Search for the cell housing the specified text and yield its [X, Y] center coordinate. 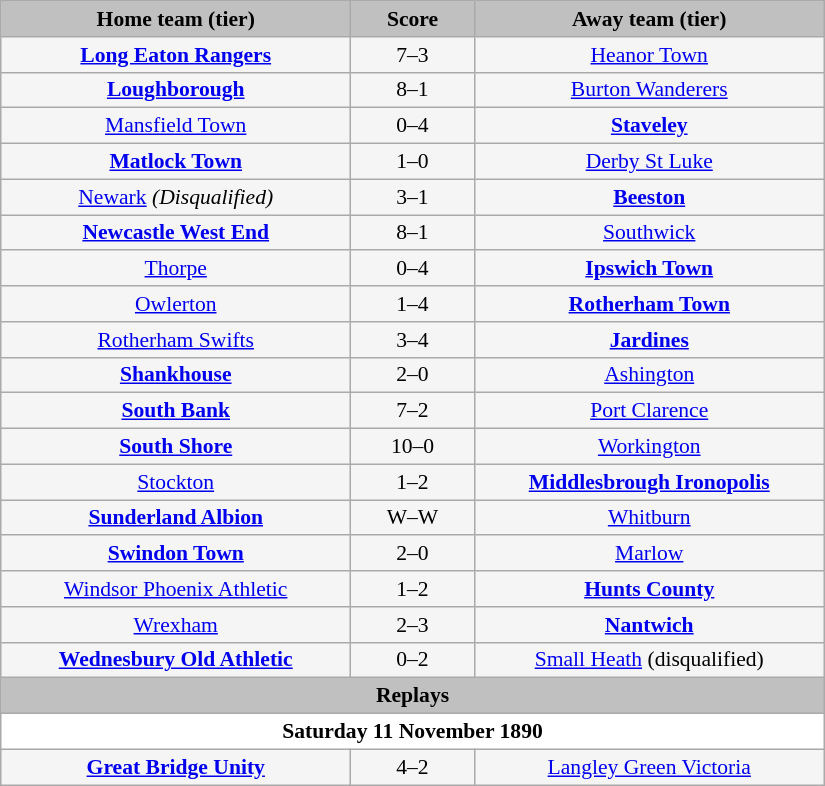
Matlock Town [176, 162]
W–W [413, 518]
Owlerton [176, 304]
3–1 [413, 197]
Home team (tier) [176, 19]
Ashington [649, 375]
Small Heath (disqualified) [649, 660]
Workington [649, 447]
Derby St Luke [649, 162]
Wrexham [176, 625]
Beeston [649, 197]
Newark (Disqualified) [176, 197]
Stockton [176, 482]
Saturday 11 November 1890 [413, 732]
Nantwich [649, 625]
Whitburn [649, 518]
Burton Wanderers [649, 90]
1–0 [413, 162]
Loughborough [176, 90]
Southwick [649, 233]
Sunderland Albion [176, 518]
Staveley [649, 126]
Swindon Town [176, 554]
2–3 [413, 625]
7–2 [413, 411]
3–4 [413, 340]
Rotherham Town [649, 304]
Port Clarence [649, 411]
Ipswich Town [649, 269]
4–2 [413, 767]
10–0 [413, 447]
Shankhouse [176, 375]
Mansfield Town [176, 126]
Newcastle West End [176, 233]
Windsor Phoenix Athletic [176, 589]
0–2 [413, 660]
Score [413, 19]
Replays [413, 696]
South Shore [176, 447]
South Bank [176, 411]
Marlow [649, 554]
Rotherham Swifts [176, 340]
Away team (tier) [649, 19]
Langley Green Victoria [649, 767]
7–3 [413, 55]
Wednesbury Old Athletic [176, 660]
Middlesbrough Ironopolis [649, 482]
Long Eaton Rangers [176, 55]
Jardines [649, 340]
Heanor Town [649, 55]
Hunts County [649, 589]
1–4 [413, 304]
Great Bridge Unity [176, 767]
Thorpe [176, 269]
